Locate the cell with the specified text and output its (x, y) center coordinate. 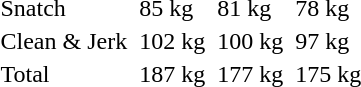
100 kg (250, 41)
102 kg (172, 41)
